For the text-containing cell, return its midpoint in (X, Y) coordinate format. 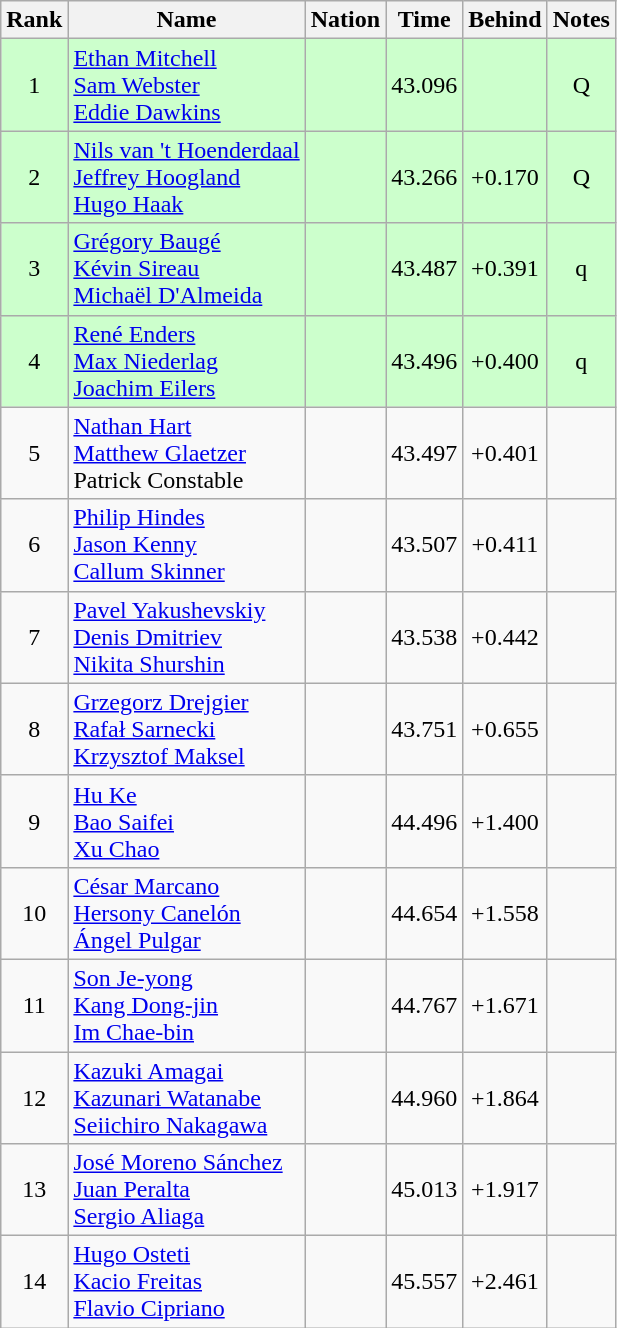
43.538 (424, 637)
10 (34, 913)
45.557 (424, 1282)
+1.917 (505, 1190)
Kazuki AmagaiKazunari WatanabeSeiichiro Nakagawa (186, 1098)
Time (424, 20)
11 (34, 1005)
+0.401 (505, 453)
+1.671 (505, 1005)
Nation (345, 20)
43.497 (424, 453)
René EndersMax NiederlagJoachim Eilers (186, 361)
José Moreno SánchezJuan PeraltaSergio Aliaga (186, 1190)
+0.391 (505, 269)
+2.461 (505, 1282)
8 (34, 729)
Grégory BaugéKévin SireauMichaël D'Almeida (186, 269)
43.266 (424, 177)
+0.411 (505, 545)
14 (34, 1282)
44.496 (424, 821)
Notes (581, 20)
+0.442 (505, 637)
Hu KeBao SaifeiXu Chao (186, 821)
Philip HindesJason KennyCallum Skinner (186, 545)
43.496 (424, 361)
+0.655 (505, 729)
12 (34, 1098)
13 (34, 1190)
Nils van 't HoenderdaalJeffrey HooglandHugo Haak (186, 177)
Nathan HartMatthew GlaetzerPatrick Constable (186, 453)
45.013 (424, 1190)
Rank (34, 20)
1 (34, 85)
+0.170 (505, 177)
9 (34, 821)
Hugo OstetiKacio FreitasFlavio Cipriano (186, 1282)
+1.864 (505, 1098)
Grzegorz DrejgierRafał SarneckiKrzysztof Maksel (186, 729)
43.507 (424, 545)
Son Je-yongKang Dong-jinIm Chae-bin (186, 1005)
Pavel YakushevskiyDenis DmitrievNikita Shurshin (186, 637)
43.487 (424, 269)
2 (34, 177)
+0.400 (505, 361)
5 (34, 453)
+1.400 (505, 821)
Ethan MitchellSam WebsterEddie Dawkins (186, 85)
+1.558 (505, 913)
4 (34, 361)
Behind (505, 20)
Name (186, 20)
6 (34, 545)
44.654 (424, 913)
44.767 (424, 1005)
César MarcanoHersony CanelónÁngel Pulgar (186, 913)
7 (34, 637)
43.751 (424, 729)
44.960 (424, 1098)
3 (34, 269)
43.096 (424, 85)
